For the text-containing cell, return its midpoint in (X, Y) coordinate format. 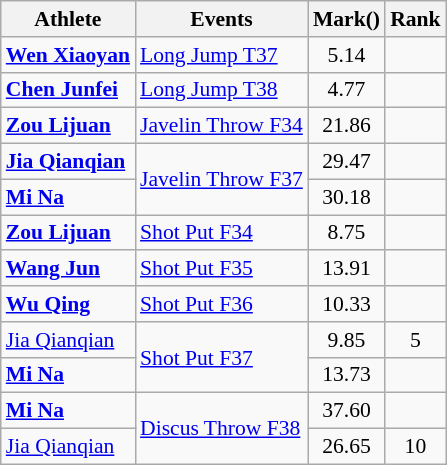
13.91 (346, 269)
8.75 (346, 233)
Javelin Throw F37 (222, 180)
Shot Put F34 (222, 233)
10.33 (346, 304)
Events (222, 19)
13.73 (346, 375)
26.65 (346, 447)
10 (416, 447)
Long Jump T38 (222, 90)
Mark() (346, 19)
5.14 (346, 55)
30.18 (346, 197)
9.85 (346, 340)
Long Jump T37 (222, 55)
29.47 (346, 162)
Athlete (68, 19)
Wen Xiaoyan (68, 55)
Wu Qing (68, 304)
Shot Put F37 (222, 358)
Shot Put F35 (222, 269)
Discus Throw F38 (222, 428)
4.77 (346, 90)
Javelin Throw F34 (222, 126)
37.60 (346, 411)
Rank (416, 19)
21.86 (346, 126)
Wang Jun (68, 269)
5 (416, 340)
Shot Put F36 (222, 304)
Chen Junfei (68, 90)
